Detect which cell encompasses the target text, then output its (X, Y) center coordinate. 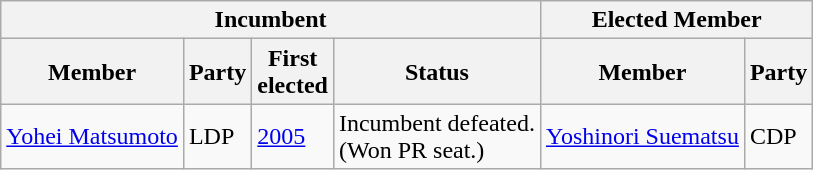
CDP (778, 136)
Status (436, 72)
Incumbent defeated.(Won PR seat.) (436, 136)
Elected Member (676, 20)
Yohei Matsumoto (92, 136)
Firstelected (293, 72)
Yoshinori Suematsu (642, 136)
Incumbent (271, 20)
LDP (217, 136)
2005 (293, 136)
